Provide the (X, Y) coordinate of the cell's center where the given text is located.  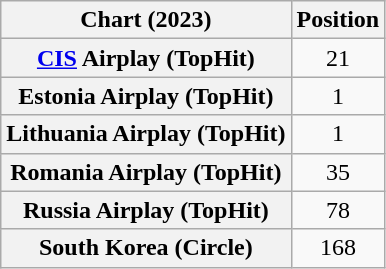
Estonia Airplay (TopHit) (146, 96)
78 (338, 210)
35 (338, 172)
South Korea (Circle) (146, 248)
Position (338, 20)
Russia Airplay (TopHit) (146, 210)
CIS Airplay (TopHit) (146, 58)
Chart (2023) (146, 20)
21 (338, 58)
Romania Airplay (TopHit) (146, 172)
168 (338, 248)
Lithuania Airplay (TopHit) (146, 134)
